Scan for the cell matching the given text and deliver its (X, Y) coordinate at center. 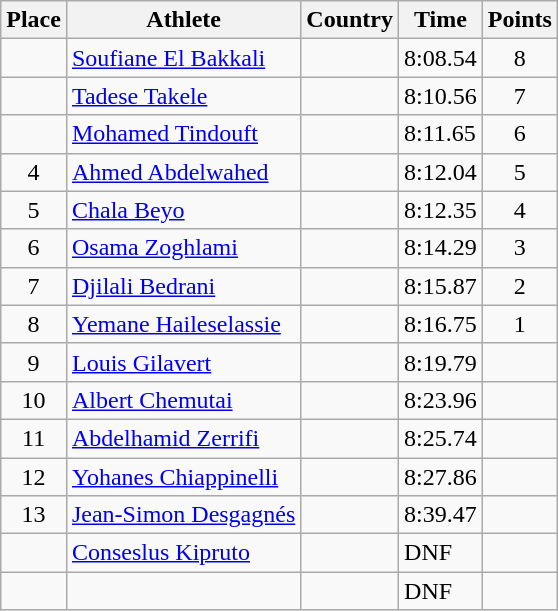
Louis Gilavert (183, 362)
8:11.65 (441, 134)
Abdelhamid Zerrifi (183, 438)
8:16.75 (441, 324)
Country (350, 20)
Conseslus Kipruto (183, 553)
Points (520, 20)
Soufiane El Bakkali (183, 58)
8:12.04 (441, 172)
11 (34, 438)
Yemane Haileselassie (183, 324)
Djilali Bedrani (183, 286)
Albert Chemutai (183, 400)
8:10.56 (441, 96)
Time (441, 20)
Jean-Simon Desgagnés (183, 515)
Yohanes Chiappinelli (183, 477)
12 (34, 477)
8:39.47 (441, 515)
8:25.74 (441, 438)
8:19.79 (441, 362)
8:15.87 (441, 286)
Chala Beyo (183, 210)
Ahmed Abdelwahed (183, 172)
8:27.86 (441, 477)
3 (520, 248)
13 (34, 515)
Athlete (183, 20)
8:23.96 (441, 400)
8:08.54 (441, 58)
8:12.35 (441, 210)
Osama Zoghlami (183, 248)
Tadese Takele (183, 96)
9 (34, 362)
1 (520, 324)
2 (520, 286)
Mohamed Tindouft (183, 134)
Place (34, 20)
8:14.29 (441, 248)
10 (34, 400)
